Detect which cell encompasses the target text, then output its [X, Y] center coordinate. 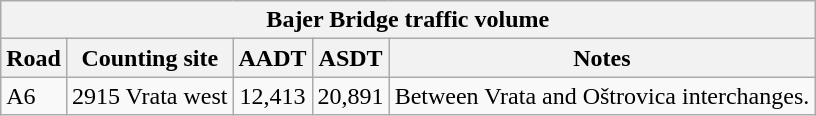
Between Vrata and Oštrovica interchanges. [602, 96]
Notes [602, 58]
Bajer Bridge traffic volume [408, 20]
AADT [272, 58]
A6 [34, 96]
Counting site [149, 58]
ASDT [350, 58]
Road [34, 58]
20,891 [350, 96]
12,413 [272, 96]
2915 Vrata west [149, 96]
